Find where the given text appears and provide that cell's center as [x, y] coordinate. 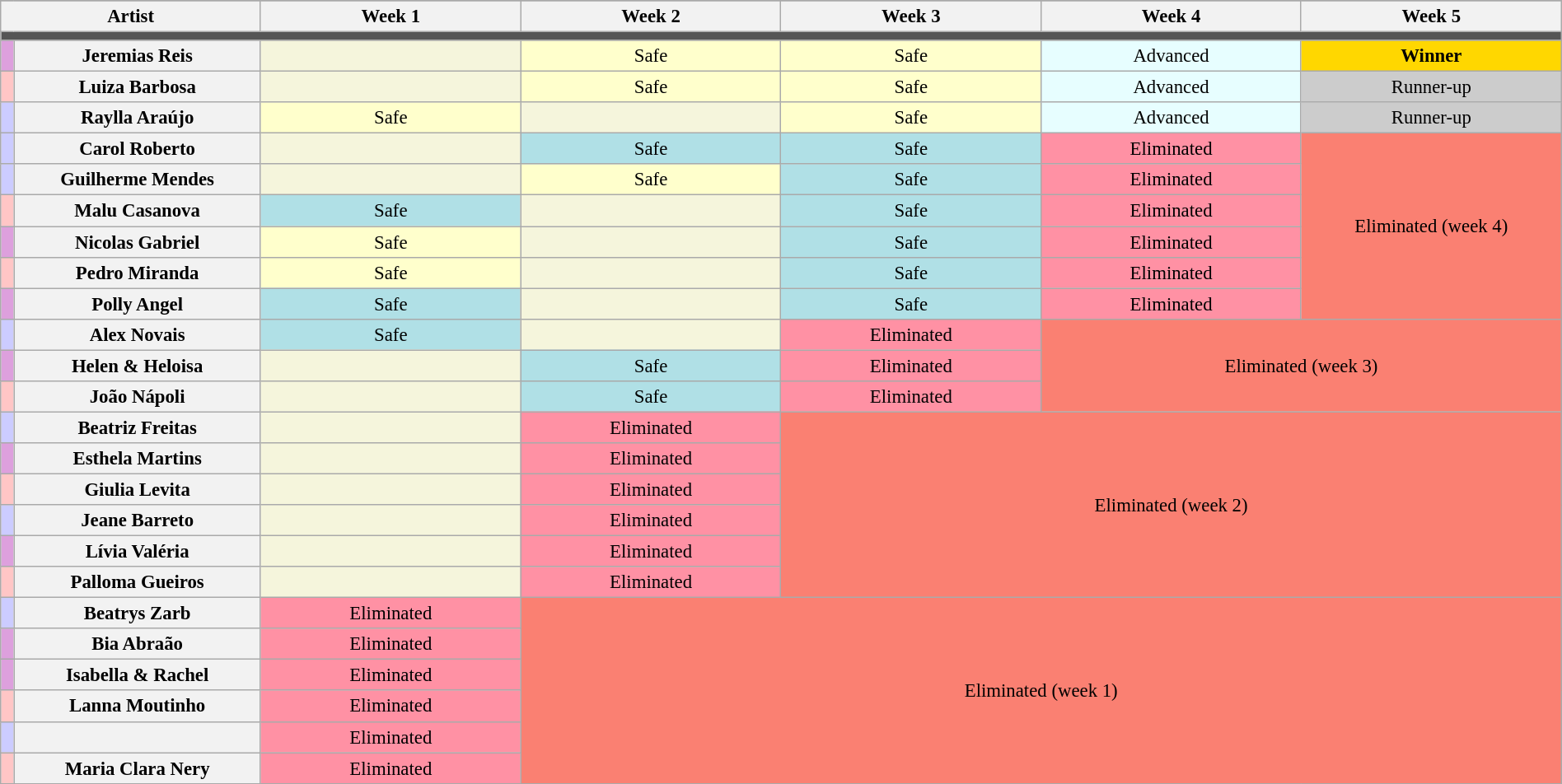
Jeremias Reis [138, 56]
Week 5 [1431, 16]
Malu Casanova [138, 211]
Guilherme Mendes [138, 180]
Eliminated (week 4) [1431, 226]
Jeane Barreto [138, 520]
Esthela Martins [138, 459]
Carol Roberto [138, 149]
Artist [131, 16]
Lanna Moutinho [138, 707]
Lívia Valéria [138, 552]
Nicolas Gabriel [138, 242]
Palloma Gueiros [138, 582]
Week 2 [651, 16]
Polly Angel [138, 304]
Winner [1431, 56]
Helen & Heloisa [138, 366]
Bia Abraão [138, 644]
Isabella & Rachel [138, 675]
Beatriz Freitas [138, 427]
Raylla Araújo [138, 118]
Week 4 [1171, 16]
Maria Clara Nery [138, 768]
Eliminated (week 3) [1302, 366]
João Nápoli [138, 397]
Eliminated (week 1) [1041, 691]
Eliminated (week 2) [1171, 505]
Pedro Miranda [138, 273]
Week 3 [911, 16]
Alex Novais [138, 334]
Week 1 [390, 16]
Beatrys Zarb [138, 614]
Luiza Barbosa [138, 87]
Giulia Levita [138, 489]
